Pinpoint the cell where the given text exists, returning its (x, y) midpoint coordinate. 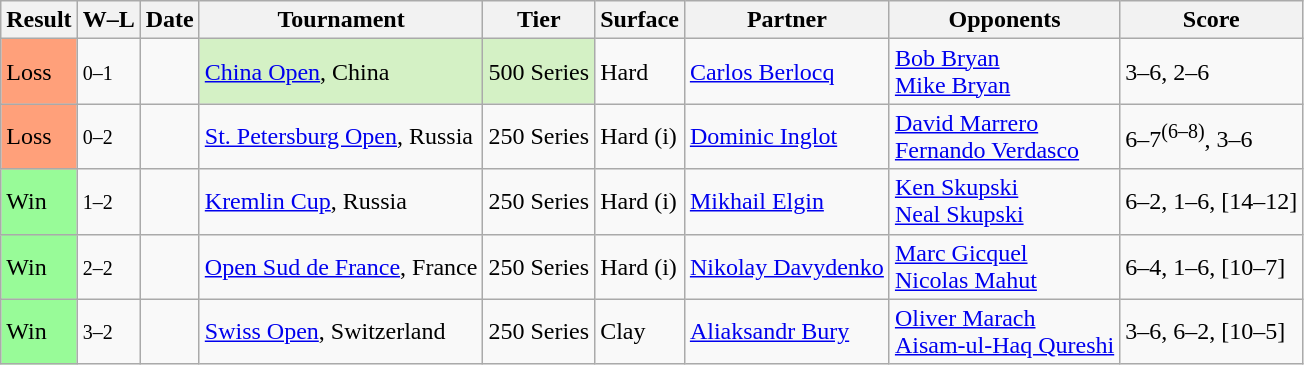
Result (39, 20)
Carlos Berlocq (786, 72)
3–6, 6–2, [10–5] (1212, 332)
Open Sud de France, France (341, 266)
Aliaksandr Bury (786, 332)
China Open, China (341, 72)
0–2 (108, 136)
Mikhail Elgin (786, 202)
Bob Bryan Mike Bryan (1004, 72)
Hard (640, 72)
Tournament (341, 20)
Score (1212, 20)
Tier (539, 20)
2–2 (108, 266)
St. Petersburg Open, Russia (341, 136)
W–L (108, 20)
Clay (640, 332)
3–2 (108, 332)
Ken Skupski Neal Skupski (1004, 202)
David Marrero Fernando Verdasco (1004, 136)
0–1 (108, 72)
Kremlin Cup, Russia (341, 202)
1–2 (108, 202)
500 Series (539, 72)
6–2, 1–6, [14–12] (1212, 202)
Oliver Marach Aisam-ul-Haq Qureshi (1004, 332)
6–7(6–8), 3–6 (1212, 136)
Partner (786, 20)
6–4, 1–6, [10–7] (1212, 266)
Surface (640, 20)
Date (170, 20)
Nikolay Davydenko (786, 266)
Dominic Inglot (786, 136)
Swiss Open, Switzerland (341, 332)
Marc Gicquel Nicolas Mahut (1004, 266)
3–6, 2–6 (1212, 72)
Opponents (1004, 20)
